Determine the (X, Y) coordinate at the center of the cell enclosing the given text.  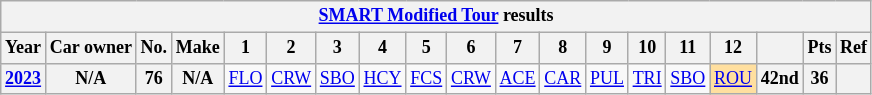
9 (608, 48)
Car owner (90, 48)
Pts (820, 48)
2 (292, 48)
4 (382, 48)
SMART Modified Tour results (436, 16)
36 (820, 78)
7 (518, 48)
3 (337, 48)
Year (24, 48)
PUL (608, 78)
Ref (854, 48)
5 (426, 48)
2023 (24, 78)
HCY (382, 78)
ACE (518, 78)
76 (154, 78)
12 (734, 48)
TRI (647, 78)
42nd (780, 78)
6 (472, 48)
10 (647, 48)
FLO (246, 78)
No. (154, 48)
1 (246, 48)
8 (563, 48)
11 (688, 48)
CAR (563, 78)
ROU (734, 78)
FCS (426, 78)
Make (198, 48)
